Locate the cell with the specified text and output its (x, y) center coordinate. 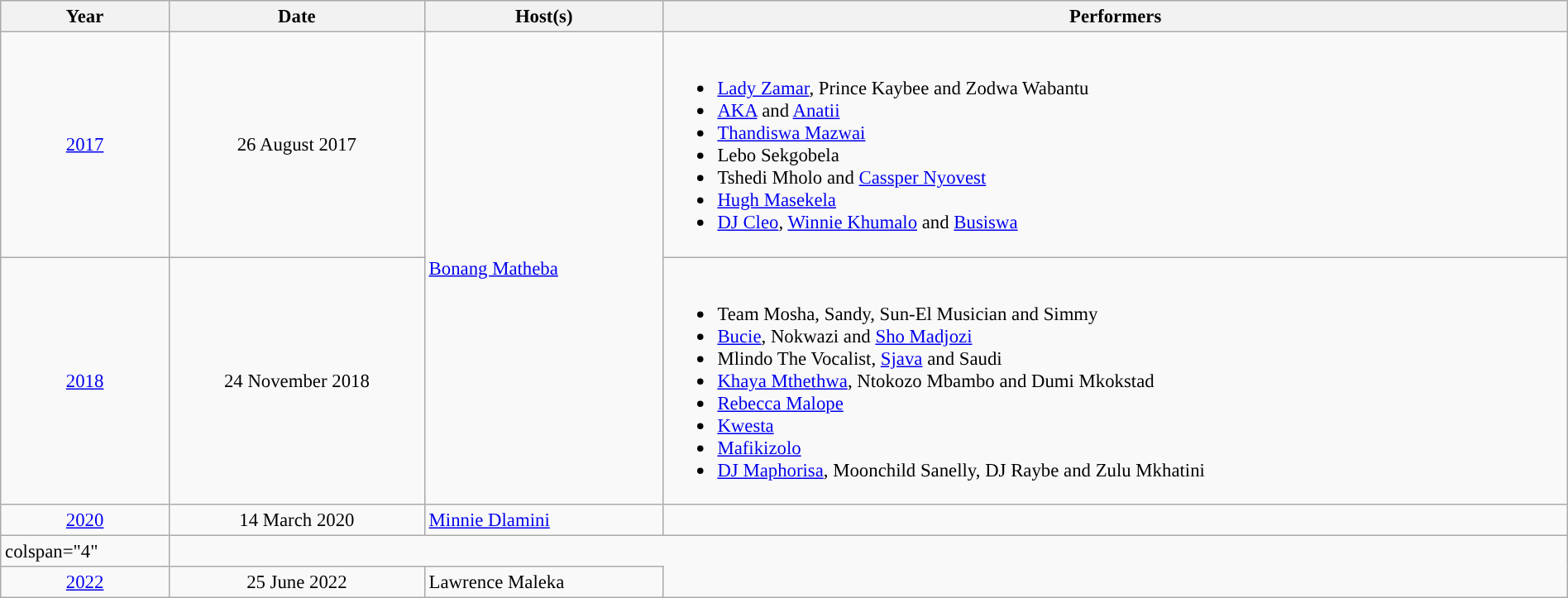
Host(s) (544, 17)
colspan="4" (85, 551)
Bonang Matheba (544, 268)
Year (85, 17)
Performers (1115, 17)
24 November 2018 (296, 380)
Lawrence Maleka (544, 582)
26 August 2017 (296, 145)
2022 (85, 582)
2020 (85, 520)
Date (296, 17)
2017 (85, 145)
Minnie Dlamini (544, 520)
14 March 2020 (296, 520)
2018 (85, 380)
25 June 2022 (296, 582)
